For the text-containing cell, return its midpoint in (X, Y) coordinate format. 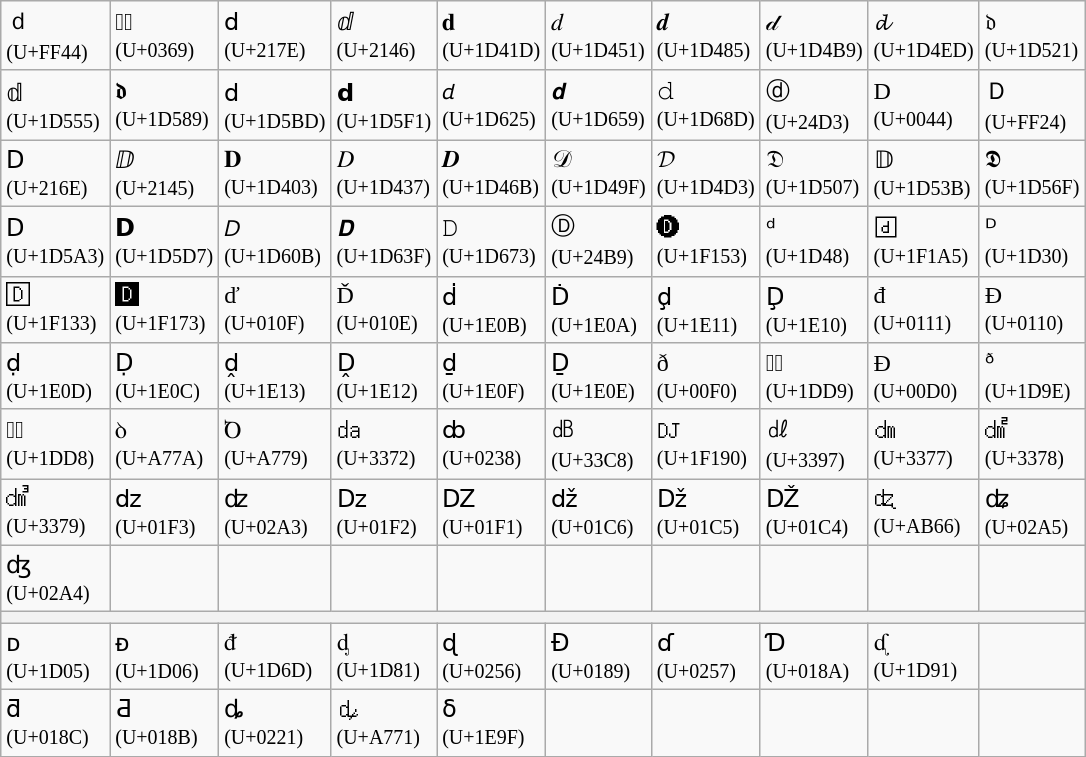
ð (U+00F0) (706, 376)
D (U+0044) (924, 105)
𝓭 (U+1D4ED) (924, 36)
Ď (U+010E) (384, 310)
ᴰ (U+1D30) (1032, 241)
𝗗 (U+1D5D7) (164, 241)
𝓓 (U+1D4D3) (706, 174)
ʥ (U+02A5) (1032, 512)
𝘿 (U+1D63F) (384, 241)
ᵭ (U+1D6D) (275, 656)
ᶑ (U+1D91) (924, 656)
ʤ (U+02A4) (56, 578)
Ḑ (U+1E10) (814, 310)
ḑ (U+1E11) (706, 310)
ⅆ (U+2146) (384, 36)
𝔡 (U+1D521) (1032, 36)
𝒹 (U+1D4B9) (814, 36)
🅳 (U+1F173) (164, 310)
Ⓓ (U+24B9) (599, 241)
ɖ (U+0256) (492, 656)
ｄ (U+FF44) (56, 36)
𝔻 (U+1D53B) (924, 174)
㎗ (U+3397) (814, 444)
ȡ (U+0221) (275, 722)
Ḍ (U+1E0C) (164, 376)
ȸ (U+0238) (492, 444)
ď (U+010F) (275, 310)
𝖣 (U+1D5A3) (56, 241)
ǳ (U+01F3) (164, 512)
◌ᷙ (U+1DD9) (814, 376)
𝐝 (U+1D41D) (492, 36)
Ḓ (U+1E12) (384, 376)
ḏ (U+1E0F) (492, 376)
ʣ (U+02A3) (275, 512)
ǲ (U+01F2) (384, 512)
Ɖ (U+0189) (599, 656)
ꝺ (U+A77A) (164, 444)
đ (U+0111) (924, 310)
Ð (U+00D0) (924, 376)
ᶞ (U+1D9E) (1032, 376)
𝙳 (U+1D673) (492, 241)
Ƌ (U+018B) (164, 722)
𝚍 (U+1D68D) (706, 105)
ꭦ (U+AB66) (924, 512)
ẟ (U+1E9F) (492, 722)
㍸ (U+3378) (1032, 444)
Ḏ (U+1E0E) (599, 376)
ᵈ (U+1D48) (814, 241)
𝖉 (U+1D589) (164, 105)
🅓 (U+1F153) (706, 241)
㍲ (U+3372) (384, 444)
Ⅾ (U+216E) (56, 174)
𝗱 (U+1D5F1) (384, 105)
𝙙 (U+1D659) (599, 105)
㍹ (U+3379) (56, 512)
🆥 (U+1F1A5) (924, 241)
ḓ (U+1E13) (275, 376)
𝕯 (U+1D56F) (1032, 174)
㏈ (U+33C8) (599, 444)
𝐃 (U+1D403) (275, 174)
ƌ (U+018C) (56, 722)
ɗ (U+0257) (706, 656)
ᶁ (U+1D81) (384, 656)
ᴆ (U+1D06) (164, 656)
Đ (U+0110) (1032, 310)
ǅ (U+01C5) (706, 512)
ḍ (U+1E0D) (56, 376)
Ḋ (U+1E0A) (599, 310)
𝔇 (U+1D507) (814, 174)
ⅾ (U+217E) (275, 36)
𝑫 (U+1D46B) (492, 174)
Ɗ (U+018A) (814, 656)
ⓓ (U+24D3) (814, 105)
🆐 (U+1F190) (706, 444)
𝖽 (U+1D5BD) (275, 105)
ᴅ (U+1D05) (56, 656)
ǆ (U+01C6) (599, 512)
◌ᷘ (U+1DD8) (56, 444)
Ｄ (U+FF24) (1032, 105)
ḋ (U+1E0B) (492, 310)
Ꝺ (U+A779) (275, 444)
Ǆ (U+01C4) (814, 512)
𝒟 (U+1D49F) (599, 174)
𝘥 (U+1D625) (492, 105)
𝒅 (U+1D485) (706, 36)
㍷ (U+3377) (924, 444)
Ǳ (U+01F1) (492, 512)
ꝱ (U+A771) (384, 722)
𝐷 (U+1D437) (384, 174)
ⅅ (U+2145) (164, 174)
𝘋 (U+1D60B) (275, 241)
𝑑 (U+1D451) (599, 36)
𝕕 (U+1D555) (56, 105)
◌ͩ (U+0369) (164, 36)
🄳 (U+1F133) (56, 310)
